Search for the cell housing the specified text and yield its [x, y] center coordinate. 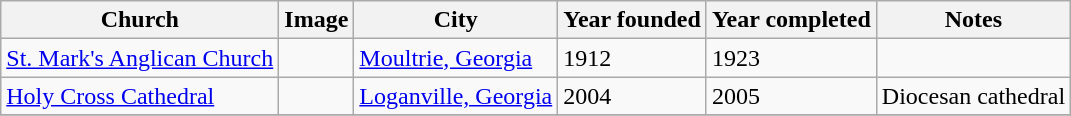
St. Mark's Anglican Church [140, 58]
City [456, 20]
Loganville, Georgia [456, 96]
Image [316, 20]
1912 [632, 58]
Notes [973, 20]
Moultrie, Georgia [456, 58]
2004 [632, 96]
Church [140, 20]
2005 [791, 96]
1923 [791, 58]
Diocesan cathedral [973, 96]
Year founded [632, 20]
Holy Cross Cathedral [140, 96]
Year completed [791, 20]
